Determine the (X, Y) coordinate at the center of the cell enclosing the given text.  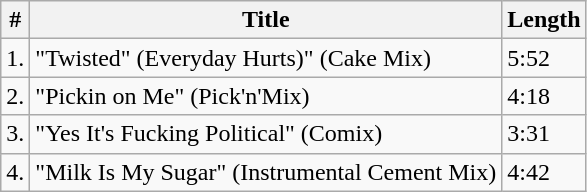
4. (16, 172)
4:42 (544, 172)
Title (266, 20)
Length (544, 20)
4:18 (544, 96)
"Yes It's Fucking Political" (Comix) (266, 134)
"Milk Is My Sugar" (Instrumental Cement Mix) (266, 172)
1. (16, 58)
5:52 (544, 58)
"Pickin on Me" (Pick'n'Mix) (266, 96)
3. (16, 134)
# (16, 20)
3:31 (544, 134)
"Twisted" (Everyday Hurts)" (Cake Mix) (266, 58)
2. (16, 96)
